Locate the cell with the specified text and output its [X, Y] center coordinate. 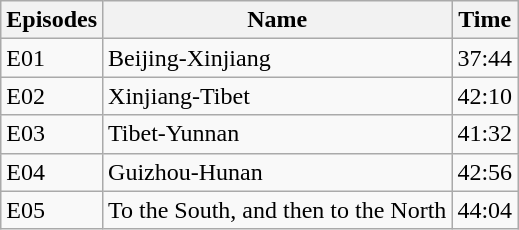
E03 [52, 134]
41:32 [485, 134]
42:56 [485, 172]
E01 [52, 58]
Tibet-Yunnan [278, 134]
44:04 [485, 210]
E02 [52, 96]
E04 [52, 172]
Time [485, 20]
Beijing-Xinjiang [278, 58]
42:10 [485, 96]
Guizhou-Hunan [278, 172]
Xinjiang-Tibet [278, 96]
Episodes [52, 20]
To the South, and then to the North [278, 210]
Name [278, 20]
37:44 [485, 58]
E05 [52, 210]
